Output the [X, Y] coordinate of the center of the cell containing the given text.  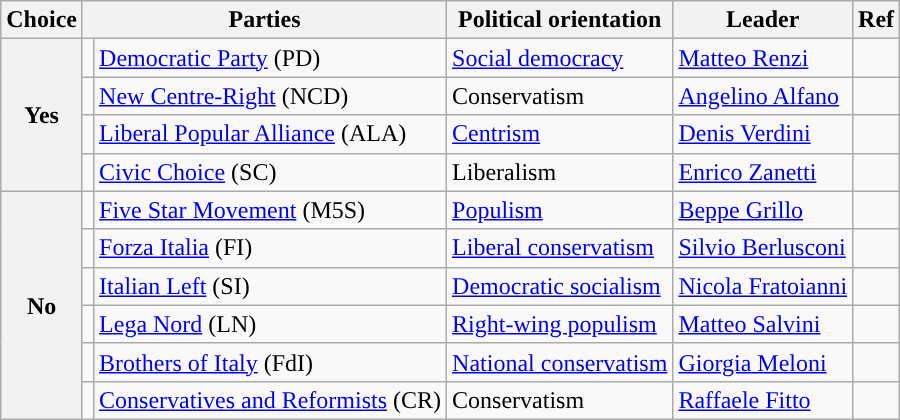
Parties [264, 20]
New Centre-Right (NCD) [270, 96]
Right-wing populism [560, 324]
Brothers of Italy (FdI) [270, 362]
Raffaele Fitto [763, 400]
Ref [876, 20]
Nicola Fratoianni [763, 286]
Civic Choice (SC) [270, 172]
National conservatism [560, 362]
Leader [763, 20]
Liberal Popular Alliance (ALA) [270, 134]
Democratic Party (PD) [270, 58]
Yes [42, 115]
Five Star Movement (M5S) [270, 210]
Political orientation [560, 20]
No [42, 305]
Matteo Renzi [763, 58]
Choice [42, 20]
Centrism [560, 134]
Liberalism [560, 172]
Denis Verdini [763, 134]
Giorgia Meloni [763, 362]
Enrico Zanetti [763, 172]
Forza Italia (FI) [270, 248]
Beppe Grillo [763, 210]
Conservatives and Reformists (CR) [270, 400]
Social democracy [560, 58]
Italian Left (SI) [270, 286]
Angelino Alfano [763, 96]
Lega Nord (LN) [270, 324]
Liberal conservatism [560, 248]
Populism [560, 210]
Democratic socialism [560, 286]
Matteo Salvini [763, 324]
Silvio Berlusconi [763, 248]
